Scan for the cell matching the given text and deliver its (x, y) coordinate at center. 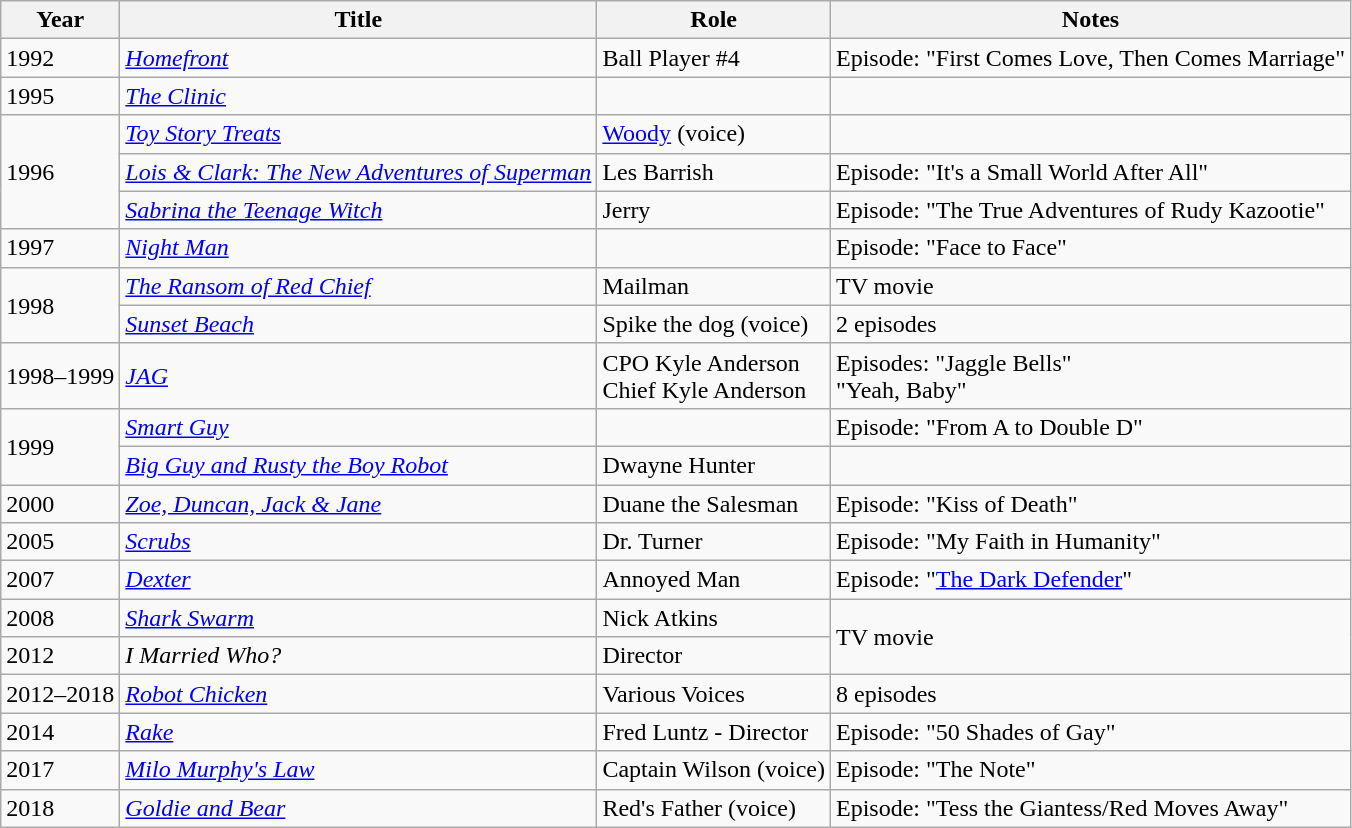
Episode: "Kiss of Death" (1090, 503)
8 episodes (1090, 694)
Spike the dog (voice) (714, 324)
1998–1999 (60, 376)
Title (358, 20)
Robot Chicken (358, 694)
1995 (60, 96)
Sabrina the Teenage Witch (358, 210)
2012–2018 (60, 694)
Rake (358, 732)
I Married Who? (358, 656)
2017 (60, 770)
Scrubs (358, 542)
Dr. Turner (714, 542)
2008 (60, 618)
Duane the Salesman (714, 503)
CPO Kyle AndersonChief Kyle Anderson (714, 376)
Director (714, 656)
Annoyed Man (714, 580)
The Ransom of Red Chief (358, 286)
Various Voices (714, 694)
1996 (60, 172)
Episode: "From A to Double D" (1090, 427)
Episode: "My Faith in Humanity" (1090, 542)
Episode: "Face to Face" (1090, 248)
1999 (60, 446)
Woody (voice) (714, 134)
Episode: "The True Adventures of Rudy Kazootie" (1090, 210)
Big Guy and Rusty the Boy Robot (358, 465)
Dexter (358, 580)
Les Barrish (714, 172)
Toy Story Treats (358, 134)
The Clinic (358, 96)
Dwayne Hunter (714, 465)
Fred Luntz - Director (714, 732)
JAG (358, 376)
Night Man (358, 248)
Ball Player #4 (714, 58)
2000 (60, 503)
Episode: "It's a Small World After All" (1090, 172)
2005 (60, 542)
1992 (60, 58)
Sunset Beach (358, 324)
1998 (60, 305)
Episode: "The Dark Defender" (1090, 580)
2 episodes (1090, 324)
Lois & Clark: The New Adventures of Superman (358, 172)
Goldie and Bear (358, 808)
Role (714, 20)
Episodes: "Jaggle Bells""Yeah, Baby" (1090, 376)
Episode: "50 Shades of Gay" (1090, 732)
Homefront (358, 58)
Zoe, Duncan, Jack & Jane (358, 503)
Captain Wilson (voice) (714, 770)
Milo Murphy's Law (358, 770)
Year (60, 20)
Notes (1090, 20)
2007 (60, 580)
Episode: "The Note" (1090, 770)
Episode: "Tess the Giantess/Red Moves Away" (1090, 808)
Nick Atkins (714, 618)
Episode: "First Comes Love, Then Comes Marriage" (1090, 58)
Jerry (714, 210)
Smart Guy (358, 427)
Red's Father (voice) (714, 808)
2012 (60, 656)
Mailman (714, 286)
Shark Swarm (358, 618)
2014 (60, 732)
1997 (60, 248)
2018 (60, 808)
